Output the [x, y] coordinate of the center of the cell containing the given text.  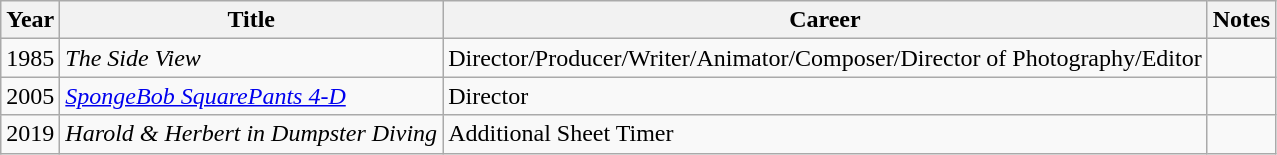
2019 [30, 134]
Career [826, 20]
Title [252, 20]
2005 [30, 96]
Year [30, 20]
Director [826, 96]
The Side View [252, 58]
Harold & Herbert in Dumpster Diving [252, 134]
SpongeBob SquarePants 4-D [252, 96]
Director/Producer/Writer/Animator/Composer/Director of Photography/Editor [826, 58]
Notes [1241, 20]
Additional Sheet Timer [826, 134]
1985 [30, 58]
